Scan for the cell matching the given text and deliver its (X, Y) coordinate at center. 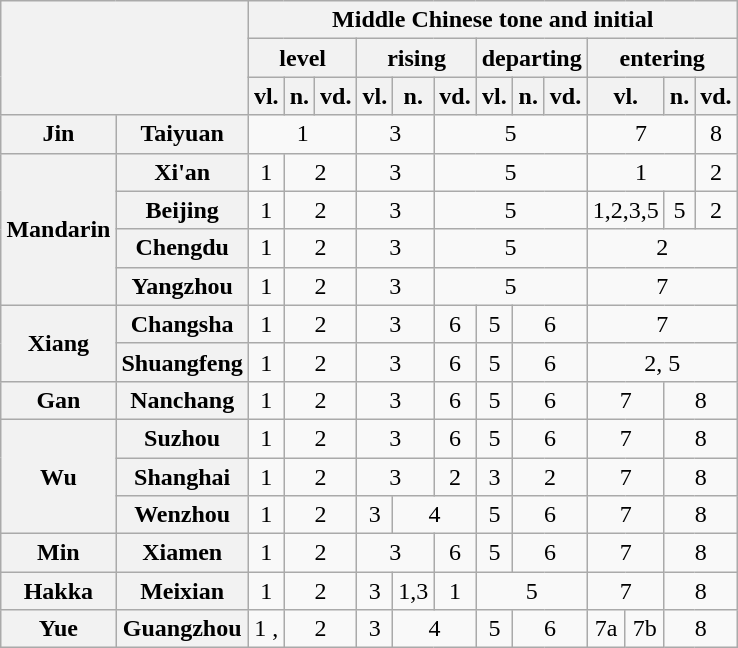
Wu (58, 476)
1 , (266, 629)
7a (606, 629)
entering (662, 58)
1,2,3,5 (626, 210)
1,3 (414, 591)
Middle Chinese tone and initial (492, 20)
Shuangfeng (182, 362)
Yue (58, 629)
Mandarin (58, 229)
Yangzhou (182, 286)
Xiamen (182, 553)
Min (58, 553)
7b (644, 629)
Gan (58, 400)
level (302, 58)
Beijing (182, 210)
Taiyuan (182, 134)
Suzhou (182, 438)
Jin (58, 134)
Hakka (58, 591)
rising (416, 58)
2, 5 (662, 362)
departing (532, 58)
Wenzhou (182, 515)
Xi'an (182, 172)
Guangzhou (182, 629)
Shanghai (182, 477)
Chengdu (182, 248)
Xiang (58, 343)
Nanchang (182, 400)
Meixian (182, 591)
Changsha (182, 324)
